Scan for the cell matching the given text and deliver its [x, y] coordinate at center. 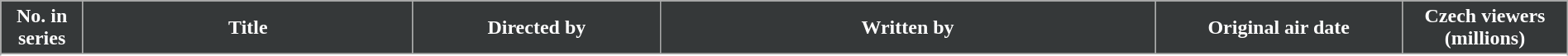
Original air date [1279, 28]
No. inseries [42, 28]
Title [248, 28]
Czech viewers(millions) [1485, 28]
Written by [907, 28]
Directed by [536, 28]
